Identify which cell holds the provided text, then report its [X, Y] central coordinate. 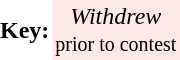
Withdrewprior to contest [116, 30]
